From the cell containing the given text, extract its center point as (X, Y) coordinate. 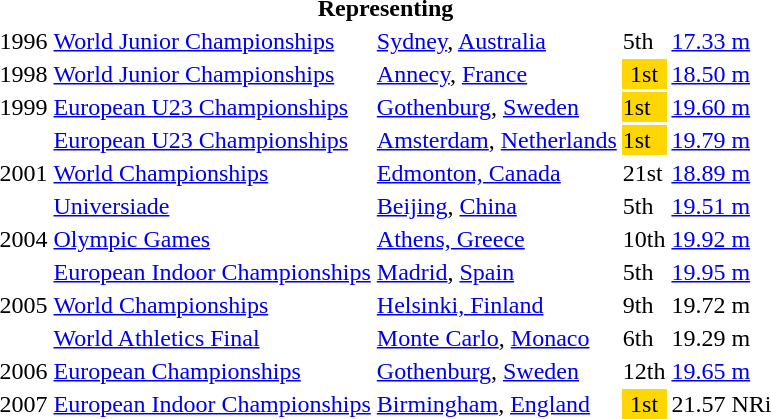
Olympic Games (212, 239)
Monte Carlo, Monaco (496, 338)
6th (644, 338)
Madrid, Spain (496, 272)
9th (644, 305)
10th (644, 239)
Helsinki, Finland (496, 305)
Edmonton, Canada (496, 173)
Amsterdam, Netherlands (496, 140)
Universiade (212, 206)
Sydney, Australia (496, 41)
Annecy, France (496, 74)
21st (644, 173)
Athens, Greece (496, 239)
European Championships (212, 371)
World Athletics Final (212, 338)
12th (644, 371)
Birmingham, England (496, 404)
Beijing, China (496, 206)
